Search for the cell housing the specified text and yield its (x, y) center coordinate. 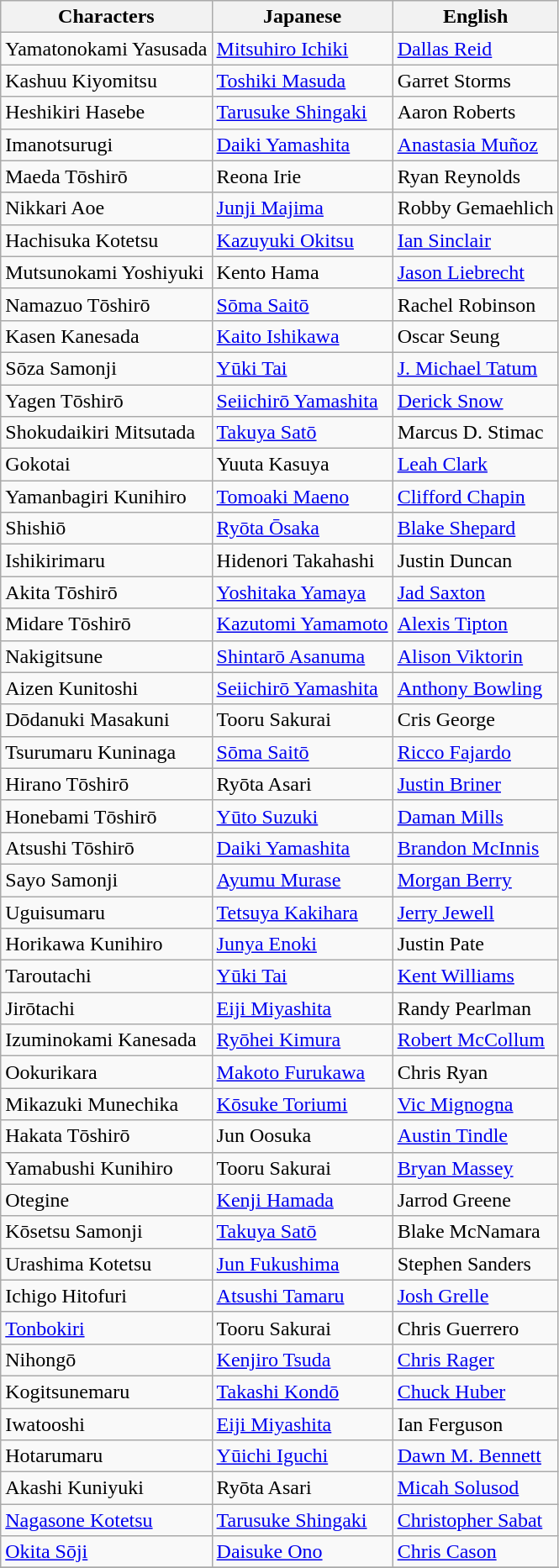
Blake Shepard (476, 529)
Yuuta Kasuya (303, 465)
Ryan Reynolds (476, 176)
Jun Fukushima (303, 1264)
Sōza Samonji (106, 368)
Kenji Hamada (303, 1200)
Blake McNamara (476, 1232)
Chris Rager (476, 1360)
Toshiki Masuda (303, 81)
Justin Briner (476, 784)
Christopher Sabat (476, 1520)
Robert McCollum (476, 1040)
Urashima Kotetsu (106, 1264)
Gokotai (106, 465)
Midare Tōshirō (106, 624)
Yamatonokami Yasusada (106, 49)
Jirōtachi (106, 1008)
Hirano Tōshirō (106, 784)
Dawn M. Bennett (476, 1456)
Cris George (476, 720)
Chuck Huber (476, 1392)
Kasen Kanesada (106, 336)
Nagasone Kotetsu (106, 1520)
Yagen Tōshirō (106, 401)
Kaito Ishikawa (303, 336)
Mutsunokami Yoshiyuki (106, 272)
Mitsuhiro Ichiki (303, 49)
Namazuo Tōshirō (106, 304)
Akita Tōshirō (106, 592)
Okita Sōji (106, 1552)
Ayumu Murase (303, 880)
Ryōta Ōsaka (303, 529)
Jarrod Greene (476, 1200)
Kazutomi Yamamoto (303, 624)
Jad Saxton (476, 592)
Izuminokami Kanesada (106, 1040)
Daisuke Ono (303, 1552)
Ian Sinclair (476, 240)
Aizen Kunitoshi (106, 688)
Jerry Jewell (476, 912)
Clifford Chapin (476, 497)
Austin Tindle (476, 1136)
Alison Viktorin (476, 656)
Garret Storms (476, 81)
Chris Cason (476, 1552)
Yoshitaka Yamaya (303, 592)
Hakata Tōshirō (106, 1136)
Robby Gemaehlich (476, 208)
Ricco Fajardo (476, 752)
Reona Irie (303, 176)
Ookurikara (106, 1072)
Oscar Seung (476, 336)
Yamanbagiri Kunihiro (106, 497)
Dōdanuki Masakuni (106, 720)
J. Michael Tatum (476, 368)
Hachisuka Kotetsu (106, 240)
Tomoaki Maeno (303, 497)
Nikkari Aoe (106, 208)
Nihongō (106, 1360)
Ian Ferguson (476, 1424)
Atsushi Tamaru (303, 1296)
Josh Grelle (476, 1296)
Kento Hama (303, 272)
Tsurumaru Kuninaga (106, 752)
Kent Williams (476, 976)
Ishikirimaru (106, 560)
Morgan Berry (476, 880)
Taroutachi (106, 976)
Kōsuke Toriumi (303, 1104)
Vic Mignogna (476, 1104)
Akashi Kuniyuki (106, 1488)
Micah Solusod (476, 1488)
Hidenori Takahashi (303, 560)
Daman Mills (476, 816)
Rachel Robinson (476, 304)
Yamabushi Kunihiro (106, 1168)
Honebami Tōshirō (106, 816)
Japanese (303, 17)
Dallas Reid (476, 49)
Yūto Suzuki (303, 816)
Sayo Samonji (106, 880)
Jason Liebrecht (476, 272)
Nakigitsune (106, 656)
Chris Ryan (476, 1072)
Anthony Bowling (476, 688)
Yūichi Iguchi (303, 1456)
Tetsuya Kakihara (303, 912)
Kashuu Kiyomitsu (106, 81)
Ryōhei Kimura (303, 1040)
Brandon McInnis (476, 848)
English (476, 17)
Uguisumaru (106, 912)
Mikazuki Munechika (106, 1104)
Marcus D. Stimac (476, 433)
Leah Clark (476, 465)
Maeda Tōshirō (106, 176)
Iwatooshi (106, 1424)
Bryan Massey (476, 1168)
Stephen Sanders (476, 1264)
Characters (106, 17)
Justin Duncan (476, 560)
Heshikiri Hasebe (106, 113)
Tonbokiri (106, 1328)
Takashi Kondō (303, 1392)
Shintarō Asanuma (303, 656)
Ichigo Hitofuri (106, 1296)
Horikawa Kunihiro (106, 944)
Anastasia Muñoz (476, 145)
Kōsetsu Samonji (106, 1232)
Imanotsurugi (106, 145)
Randy Pearlman (476, 1008)
Kogitsunemaru (106, 1392)
Kazuyuki Okitsu (303, 240)
Chris Guerrero (476, 1328)
Jun Oosuka (303, 1136)
Aaron Roberts (476, 113)
Atsushi Tōshirō (106, 848)
Derick Snow (476, 401)
Justin Pate (476, 944)
Hotarumaru (106, 1456)
Otegine (106, 1200)
Makoto Furukawa (303, 1072)
Junji Majima (303, 208)
Junya Enoki (303, 944)
Kenjiro Tsuda (303, 1360)
Alexis Tipton (476, 624)
Shokudaikiri Mitsutada (106, 433)
Shishiō (106, 529)
